From the cell containing the given text, extract its center point as (X, Y) coordinate. 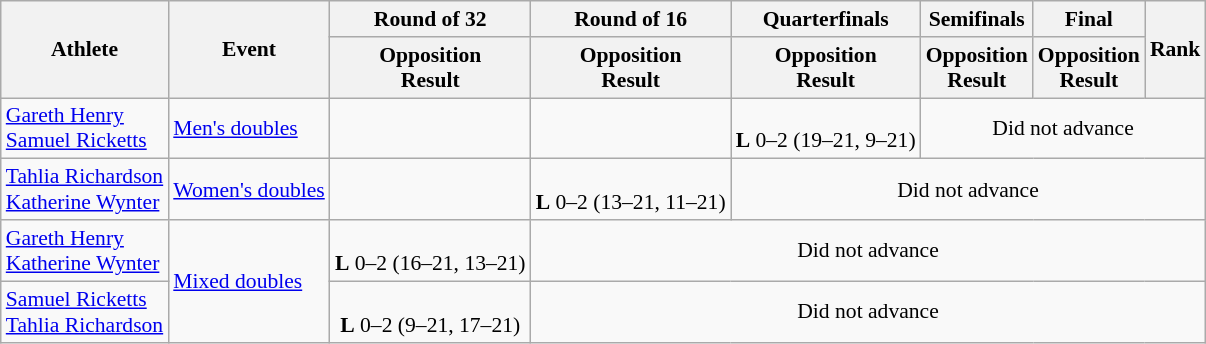
Samuel RickettsTahlia Richardson (84, 312)
L 0–2 (9–21, 17–21) (430, 312)
L 0–2 (19–21, 9–21) (826, 128)
Men's doubles (249, 128)
Round of 32 (430, 19)
Event (249, 50)
L 0–2 (13–21, 11–21) (631, 190)
Athlete (84, 50)
Women's doubles (249, 190)
Mixed doubles (249, 281)
Quarterfinals (826, 19)
Final (1089, 19)
Round of 16 (631, 19)
L 0–2 (16–21, 13–21) (430, 250)
Rank (1176, 50)
Gareth HenrySamuel Ricketts (84, 128)
Semifinals (977, 19)
Tahlia RichardsonKatherine Wynter (84, 190)
Gareth HenryKatherine Wynter (84, 250)
